Determine the [x, y] coordinate at the center of the cell enclosing the given text.  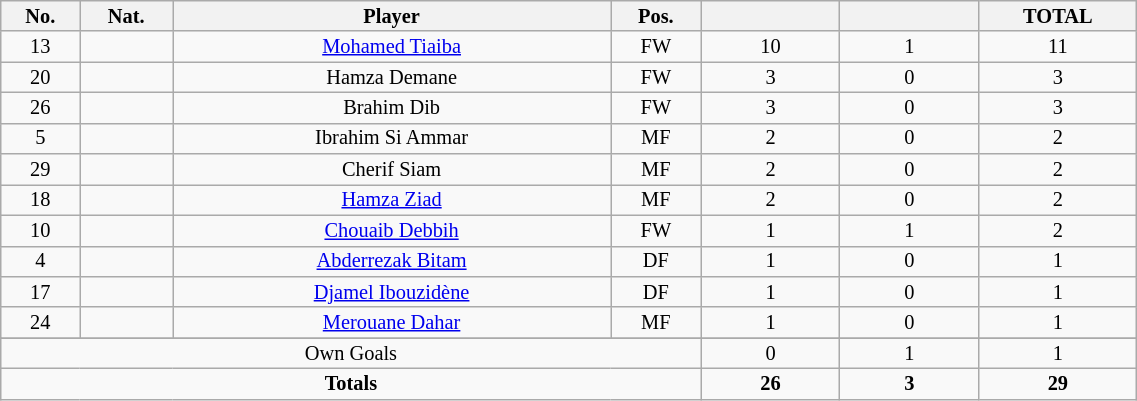
Player [392, 16]
Hamza Demane [392, 78]
11 [1058, 46]
Pos. [656, 16]
13 [40, 46]
Merouane Dahar [392, 322]
Brahim Dib [392, 108]
Hamza Ziad [392, 200]
24 [40, 322]
Mohamed Tiaiba [392, 46]
5 [40, 138]
Djamel Ibouzidène [392, 292]
18 [40, 200]
Own Goals [351, 354]
20 [40, 78]
Nat. [126, 16]
TOTAL [1058, 16]
17 [40, 292]
Cherif Siam [392, 170]
Chouaib Debbih [392, 230]
Totals [351, 384]
Abderrezak Bitam [392, 262]
4 [40, 262]
No. [40, 16]
Ibrahim Si Ammar [392, 138]
